Provide the [x, y] coordinate of the cell's center where the given text is located.  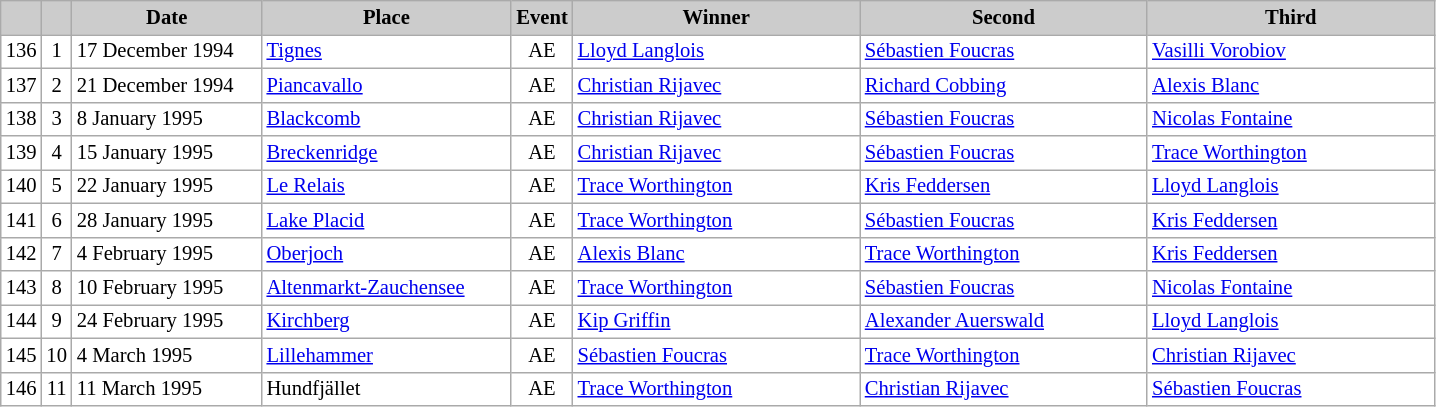
Richard Cobbing [1004, 85]
21 December 1994 [167, 85]
3 [56, 119]
28 January 1995 [167, 220]
2 [56, 85]
7 [56, 254]
1 [56, 51]
11 March 1995 [167, 389]
24 February 1995 [167, 321]
Oberjoch [387, 254]
10 February 1995 [167, 287]
5 [56, 186]
4 February 1995 [167, 254]
Date [167, 17]
140 [22, 186]
Winner [716, 17]
Hundfjället [387, 389]
11 [56, 389]
15 January 1995 [167, 153]
Piancavallo [387, 85]
Event [542, 17]
8 January 1995 [167, 119]
Third [1290, 17]
141 [22, 220]
22 January 1995 [167, 186]
Kirchberg [387, 321]
Le Relais [387, 186]
144 [22, 321]
Tignes [387, 51]
142 [22, 254]
143 [22, 287]
Kip Griffin [716, 321]
Altenmarkt-Zauchensee [387, 287]
Vasilli Vorobiov [1290, 51]
Lillehammer [387, 355]
9 [56, 321]
10 [56, 355]
139 [22, 153]
Place [387, 17]
Lake Placid [387, 220]
Blackcomb [387, 119]
4 [56, 153]
145 [22, 355]
8 [56, 287]
Second [1004, 17]
Alexander Auerswald [1004, 321]
17 December 1994 [167, 51]
137 [22, 85]
4 March 1995 [167, 355]
Breckenridge [387, 153]
146 [22, 389]
6 [56, 220]
138 [22, 119]
136 [22, 51]
